Extract the [X, Y] coordinate from the center of the cell holding the provided text.  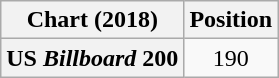
Position [231, 20]
Chart (2018) [92, 20]
US Billboard 200 [92, 58]
190 [231, 58]
